Search for the cell housing the specified text and yield its [x, y] center coordinate. 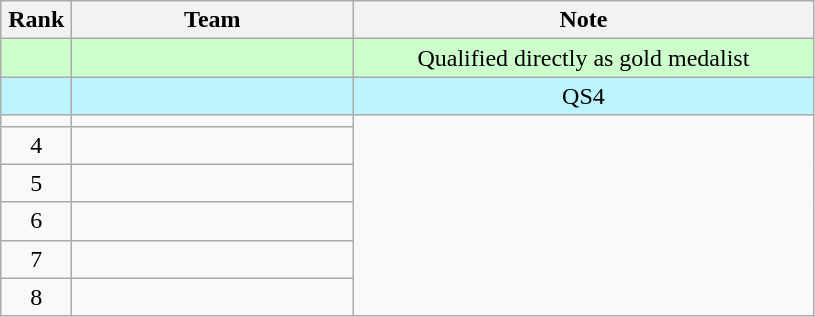
8 [36, 297]
Note [584, 20]
4 [36, 145]
Team [212, 20]
6 [36, 221]
QS4 [584, 96]
Rank [36, 20]
7 [36, 259]
Qualified directly as gold medalist [584, 58]
5 [36, 183]
